Provide the [X, Y] coordinate of the cell's center where the given text is located.  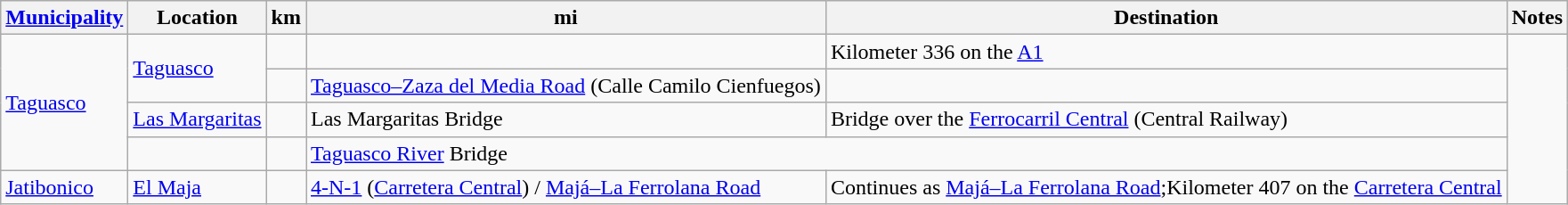
4-N-1 (Carretera Central) / Majá–La Ferrolana Road [566, 187]
Bridge over the Ferrocarril Central (Central Railway) [1166, 119]
Continues as Majá–La Ferrolana Road;Kilometer 407 on the Carretera Central [1166, 187]
El Maja [198, 187]
Las Margaritas [198, 119]
Jatibonico [64, 187]
Taguasco–Zaza del Media Road (Calle Camilo Cienfuegos) [566, 86]
Las Margaritas Bridge [566, 119]
km [286, 18]
Location [198, 18]
Kilometer 336 on the A1 [1166, 52]
mi [566, 18]
Municipality [64, 18]
Taguasco River Bridge [906, 153]
Notes [1537, 18]
Destination [1166, 18]
